Search for the cell housing the specified text and yield its [X, Y] center coordinate. 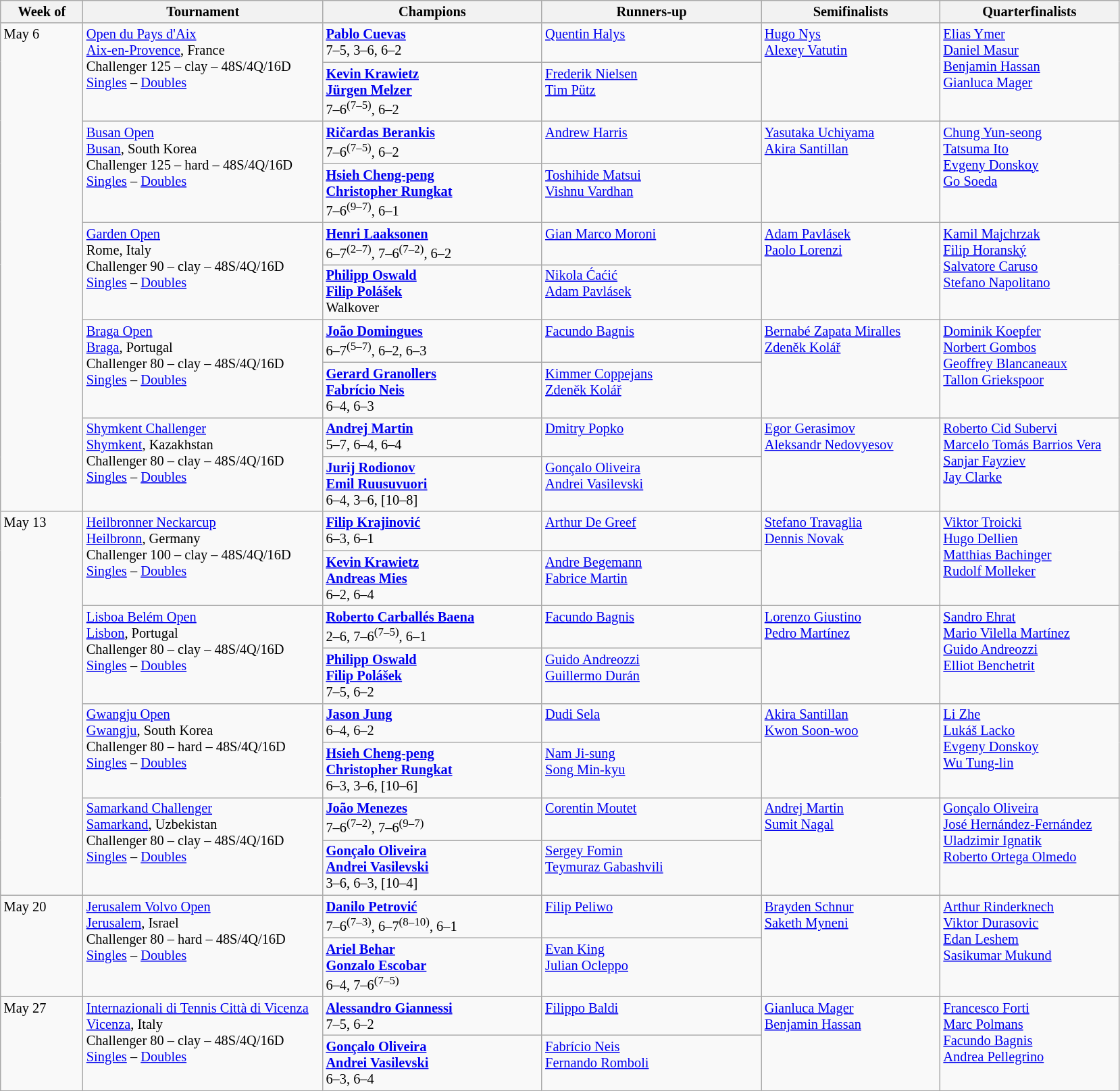
Gonçalo Oliveira José Hernández-Fernández Uladzimir Ignatik Roberto Ortega Olmedo [1029, 846]
Sandro Ehrat Mario Vilella Martínez Guido Andreozzi Elliot Benchetrit [1029, 654]
Lisboa Belém OpenLisbon, Portugal Challenger 80 – clay – 48S/4Q/16DSingles – Doubles [203, 654]
Gonçalo Oliveira Andrei Vasilevski6–3, 6–4 [432, 1063]
Hsieh Cheng-peng Christopher Rungkat7–6(9–7), 6–1 [432, 193]
Garden OpenRome, Italy Challenger 90 – clay – 48S/4Q/16DSingles – Doubles [203, 272]
Semifinalists [851, 11]
Ričardas Berankis7–6(7–5), 6–2 [432, 142]
Shymkent ChallengerShymkent, Kazakhstan Challenger 80 – clay – 48S/4Q/16DSingles – Doubles [203, 465]
Sergey Fomin Teymuraz Gabashvili [651, 867]
Frederik Nielsen Tim Pütz [651, 92]
Roberto Cid Subervi Marcelo Tomás Barrios Vera Sanjar Fayziev Jay Clarke [1029, 465]
Philipp Oswald Filip Polášek7–5, 6–2 [432, 676]
Kimmer Coppejans Zdeněk Kolář [651, 390]
Henri Laaksonen6–7(2–7), 7–6(7–2), 6–2 [432, 243]
Dudi Sela [651, 723]
Andre Begemann Fabrice Martin [651, 578]
João Domingues6–7(5–7), 6–2, 6–3 [432, 340]
Kamil Majchrzak Filip Horanský Salvatore Caruso Stefano Napolitano [1029, 272]
Nam Ji-sung Song Min-kyu [651, 770]
Roberto Carballés Baena2–6, 7–6(7–5), 6–1 [432, 627]
Pablo Cuevas7–5, 3–6, 6–2 [432, 43]
Hsieh Cheng-peng Christopher Rungkat6–3, 3–6, [10–6] [432, 770]
Dominik Koepfer Norbert Gombos Geoffrey Blancaneaux Tallon Griekspoor [1029, 369]
Nikola Ćaćić Adam Pavlásek [651, 292]
Samarkand ChallengerSamarkand, Uzbekistan Challenger 80 – clay – 48S/4Q/16DSingles – Doubles [203, 846]
Week of [42, 11]
Filip Krajinović6–3, 6–1 [432, 531]
Brayden Schnur Saketh Myneni [851, 946]
Chung Yun-seong Tatsuma Ito Evgeny Donskoy Go Soeda [1029, 172]
May 13 [42, 703]
May 20 [42, 946]
Evan King Julian Ocleppo [651, 967]
Elias Ymer Daniel Masur Benjamin Hassan Gianluca Mager [1029, 72]
Li Zhe Lukáš Lacko Evgeny Donskoy Wu Tung-lin [1029, 750]
Bernabé Zapata Miralles Zdeněk Kolář [851, 369]
Internazionali di Tennis Città di VicenzaVicenza, Italy Challenger 80 – clay – 48S/4Q/16DSingles – Doubles [203, 1043]
Gonçalo Oliveira Andrei Vasilevski [651, 484]
Toshihide Matsui Vishnu Vardhan [651, 193]
Jason Jung6–4, 6–2 [432, 723]
Andrej Martin Sumit Nagal [851, 846]
Hugo Nys Alexey Vatutin [851, 72]
Yasutaka Uchiyama Akira Santillan [851, 172]
Filip Peliwo [651, 916]
Kevin Krawietz Jürgen Melzer7–6(7–5), 6–2 [432, 92]
Danilo Petrović7–6(7–3), 6–7(8–10), 6–1 [432, 916]
Corentin Moutet [651, 819]
Akira Santillan Kwon Soon-woo [851, 750]
Arthur Rinderknech Viktor Durasovic Edan Leshem Sasikumar Mukund [1029, 946]
Egor Gerasimov Aleksandr Nedovyesov [851, 465]
Runners-up [651, 11]
Kevin Krawietz Andreas Mies6–2, 6–4 [432, 578]
Fabrício Neis Fernando Romboli [651, 1063]
Busan OpenBusan, South Korea Challenger 125 – hard – 48S/4Q/16DSingles – Doubles [203, 172]
Gwangju OpenGwangju, South Korea Challenger 80 – hard – 48S/4Q/16DSingles – Doubles [203, 750]
Champions [432, 11]
Philipp Oswald Filip PolášekWalkover [432, 292]
Viktor Troicki Hugo Dellien Matthias Bachinger Rudolf Molleker [1029, 558]
Alessandro Giannessi 7–5, 6–2 [432, 1016]
Jerusalem Volvo OpenJerusalem, Israel Challenger 80 – hard – 48S/4Q/16DSingles – Doubles [203, 946]
Guido Andreozzi Guillermo Durán [651, 676]
João Menezes7–6(7–2), 7–6(9–7) [432, 819]
Jurij Rodionov Emil Ruusuvuori6–4, 3–6, [10–8] [432, 484]
Ariel Behar Gonzalo Escobar6–4, 7–6(7–5) [432, 967]
Andrew Harris [651, 142]
Open du Pays d'AixAix-en-Provence, France Challenger 125 – clay – 48S/4Q/16DSingles – Doubles [203, 72]
Andrej Martin5–7, 6–4, 6–4 [432, 437]
Quentin Halys [651, 43]
Quarterfinalists [1029, 11]
Heilbronner NeckarcupHeilbronn, Germany Challenger 100 – clay – 48S/4Q/16DSingles – Doubles [203, 558]
Arthur De Greef [651, 531]
Gonçalo Oliveira Andrei Vasilevski3–6, 6–3, [10–4] [432, 867]
May 6 [42, 268]
Gianluca Mager Benjamin Hassan [851, 1043]
Dmitry Popko [651, 437]
Gian Marco Moroni [651, 243]
Adam Pavlásek Paolo Lorenzi [851, 272]
Lorenzo Giustino Pedro Martínez [851, 654]
Stefano Travaglia Dennis Novak [851, 558]
May 27 [42, 1043]
Braga OpenBraga, Portugal Challenger 80 – clay – 48S/4Q/16DSingles – Doubles [203, 369]
Tournament [203, 11]
Gerard Granollers Fabrício Neis6–4, 6–3 [432, 390]
Filippo Baldi [651, 1016]
Francesco Forti Marc Polmans Facundo Bagnis Andrea Pellegrino [1029, 1043]
